Pinpoint the cell where the given text exists, returning its [X, Y] midpoint coordinate. 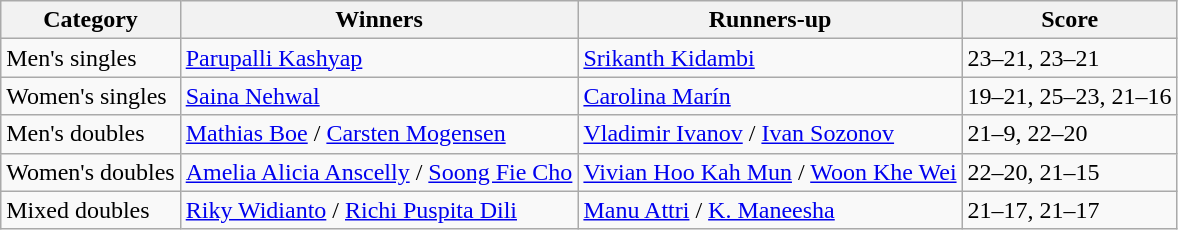
Srikanth Kidambi [770, 58]
Mixed doubles [90, 210]
22–20, 21–15 [1070, 172]
21–9, 22–20 [1070, 134]
23–21, 23–21 [1070, 58]
Score [1070, 20]
Vladimir Ivanov / Ivan Sozonov [770, 134]
Carolina Marín [770, 96]
Saina Nehwal [379, 96]
19–21, 25–23, 21–16 [1070, 96]
Vivian Hoo Kah Mun / Woon Khe Wei [770, 172]
Runners-up [770, 20]
Amelia Alicia Anscelly / Soong Fie Cho [379, 172]
Women's singles [90, 96]
Parupalli Kashyap [379, 58]
Mathias Boe / Carsten Mogensen [379, 134]
Men's doubles [90, 134]
Category [90, 20]
Men's singles [90, 58]
Women's doubles [90, 172]
21–17, 21–17 [1070, 210]
Manu Attri / K. Maneesha [770, 210]
Riky Widianto / Richi Puspita Dili [379, 210]
Winners [379, 20]
